Capture the cell that displays the provided text and extract its (X, Y) central coordinate. 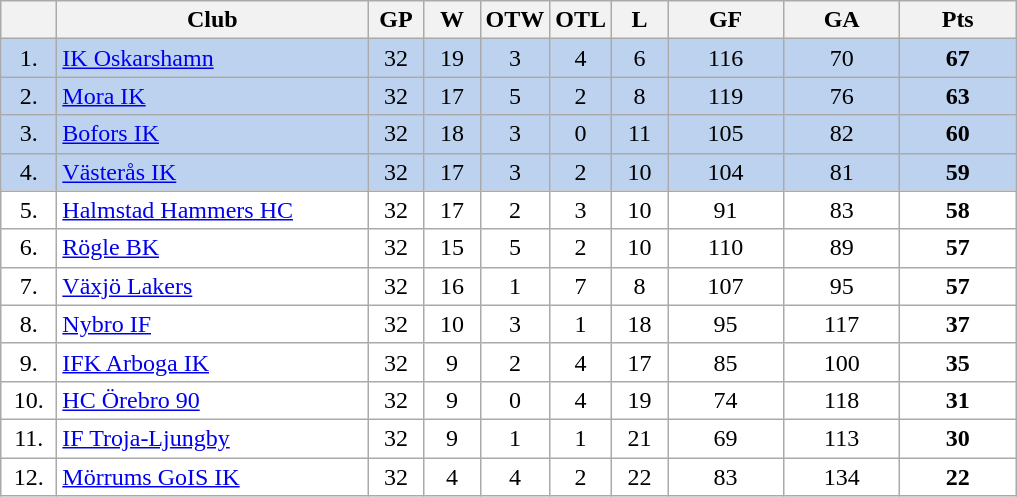
IFK Arboga IK (212, 362)
2. (29, 96)
IF Troja-Ljungby (212, 438)
11 (640, 134)
117 (842, 324)
Mörrums GoIS IK (212, 477)
63 (958, 96)
OTL (581, 20)
76 (842, 96)
8. (29, 324)
12. (29, 477)
81 (842, 172)
Nybro IF (212, 324)
59 (958, 172)
16 (452, 286)
7 (581, 286)
GP (396, 20)
Växjö Lakers (212, 286)
35 (958, 362)
5. (29, 210)
118 (842, 400)
OTW (515, 20)
107 (726, 286)
Club (212, 20)
Pts (958, 20)
110 (726, 248)
82 (842, 134)
L (640, 20)
69 (726, 438)
6 (640, 58)
Bofors IK (212, 134)
Rögle BK (212, 248)
60 (958, 134)
3. (29, 134)
100 (842, 362)
104 (726, 172)
116 (726, 58)
4. (29, 172)
W (452, 20)
9. (29, 362)
21 (640, 438)
70 (842, 58)
10. (29, 400)
134 (842, 477)
11. (29, 438)
105 (726, 134)
HC Örebro 90 (212, 400)
74 (726, 400)
119 (726, 96)
IK Oskarshamn (212, 58)
91 (726, 210)
30 (958, 438)
Halmstad Hammers HC (212, 210)
1. (29, 58)
6. (29, 248)
15 (452, 248)
37 (958, 324)
85 (726, 362)
67 (958, 58)
58 (958, 210)
89 (842, 248)
GF (726, 20)
7. (29, 286)
Mora IK (212, 96)
113 (842, 438)
31 (958, 400)
GA (842, 20)
Västerås IK (212, 172)
